Locate the cell with the specified text and output its (x, y) center coordinate. 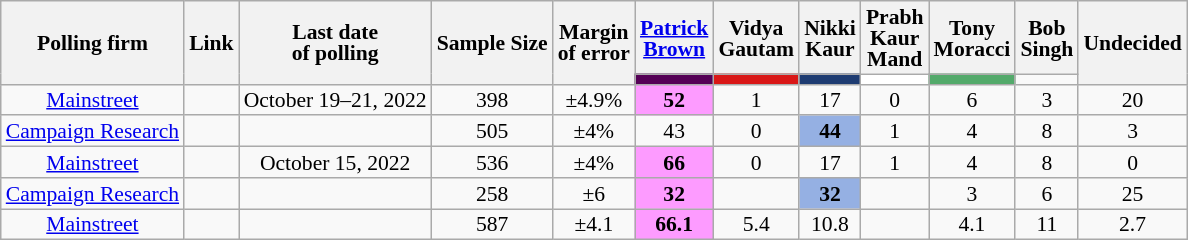
10.8 (830, 224)
2.7 (1132, 224)
52 (674, 100)
66.1 (674, 224)
±4.1 (594, 224)
±6 (594, 194)
43 (674, 132)
398 (492, 100)
Bob Singh (1046, 38)
11 (1046, 224)
536 (492, 162)
Link (212, 42)
±4.9% (594, 100)
Vidya Gautam (756, 38)
66 (674, 162)
258 (492, 194)
Tony Moracci (972, 38)
Undecided (1132, 42)
Marginof error (594, 42)
Polling firm (92, 42)
Nikki Kaur (830, 38)
October 15, 2022 (336, 162)
4.1 (972, 224)
Last dateof polling (336, 42)
20 (1132, 100)
25 (1132, 194)
Sample Size (492, 42)
October 19–21, 2022 (336, 100)
44 (830, 132)
505 (492, 132)
Prabh Kaur Mand (895, 38)
5.4 (756, 224)
587 (492, 224)
Patrick Brown (674, 38)
